Pinpoint the cell where the given text exists, returning its (x, y) midpoint coordinate. 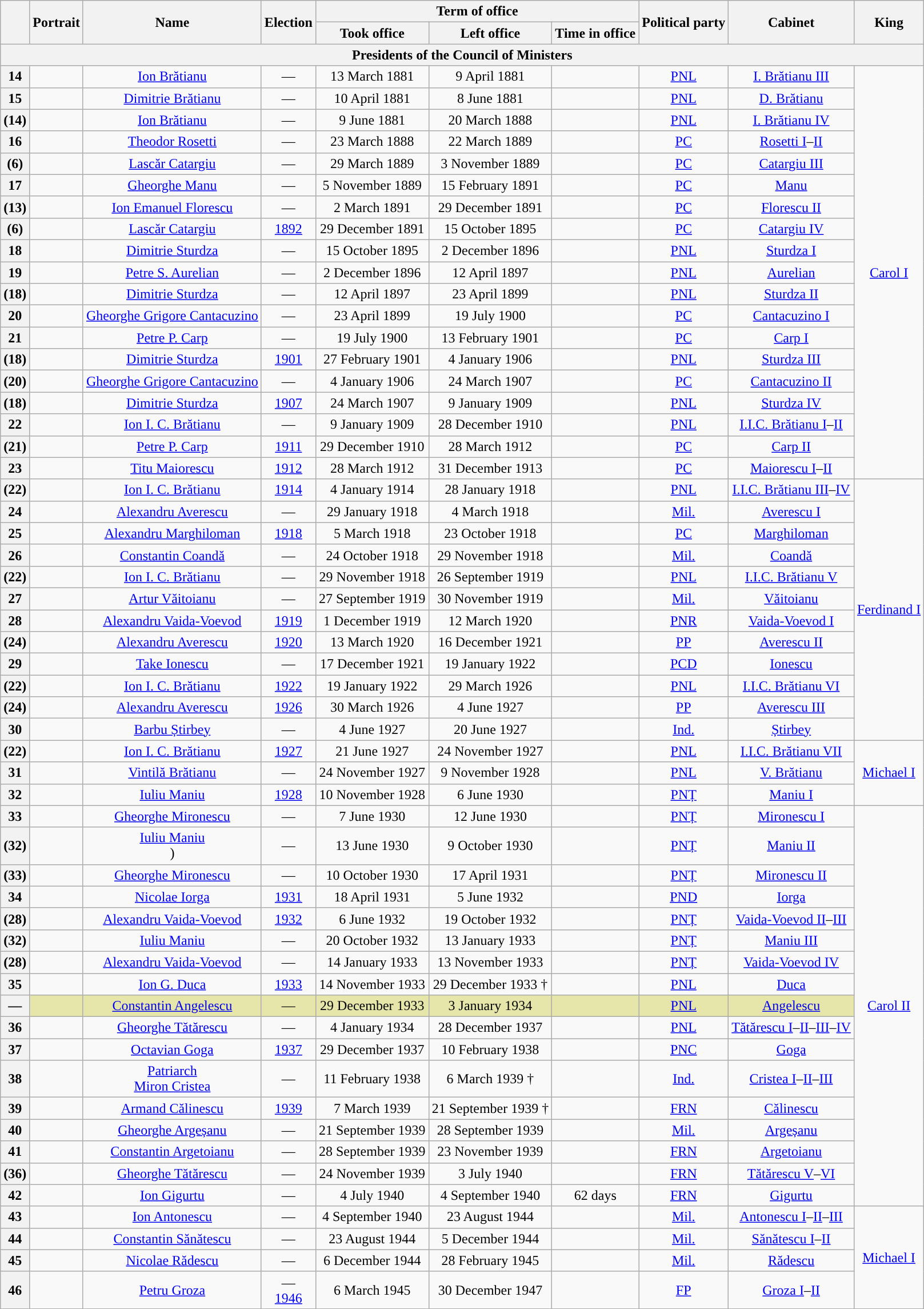
6 June 1932 (372, 919)
Ion Gigurtu (172, 1195)
PNC (683, 1049)
I. Brătianu IV (791, 120)
17 April 1931 (490, 875)
Ion G. Duca (172, 984)
Election (288, 22)
45 (15, 1260)
Rădescu (791, 1260)
(33) (15, 875)
23 March 1888 (372, 142)
Ion Emanuel Florescu (172, 207)
Coandă (791, 555)
Portrait (57, 22)
Catargiu IV (791, 229)
17 December 1921 (372, 664)
26 (15, 555)
Carp II (791, 446)
V. Brătianu (791, 773)
Cabinet (791, 22)
10 April 1881 (372, 98)
I.I.C. Brătianu III–IV (791, 490)
10 October 1930 (372, 875)
Marghiloman (791, 533)
Constantin Sănătescu (172, 1239)
Carp I (791, 338)
Artur Văitoianu (172, 598)
18 (15, 250)
12 March 1920 (490, 620)
Maniu III (791, 940)
Octavian Goga (172, 1049)
1 December 1919 (372, 620)
46 (15, 1290)
Left office (490, 33)
Nicolae Iorga (172, 897)
PND (683, 897)
Vaida-Voevod II–III (791, 919)
7 June 1930 (372, 816)
10 November 1928 (372, 795)
9 November 1928 (490, 773)
Văitoianu (791, 598)
Sturdza II (791, 294)
King (889, 22)
Term of office (477, 11)
32 (15, 795)
1931 (288, 897)
19 October 1932 (490, 919)
25 (15, 533)
Carol I (889, 272)
36 (15, 1028)
38 (15, 1079)
14 November 1933 (372, 984)
Știrbey (791, 729)
4 March 1918 (490, 512)
Carol II (889, 1006)
34 (15, 897)
9 April 1881 (490, 77)
Constantin Coandă (172, 555)
3 July 1940 (490, 1174)
Ion Antonescu (172, 1217)
15 (15, 98)
Presidents of the Council of Ministers (462, 55)
6 December 1944 (372, 1260)
Argeșanu (791, 1130)
24 October 1918 (372, 555)
28 February 1945 (490, 1260)
Averescu I (791, 512)
1939 (288, 1108)
62 days (595, 1195)
(36) (15, 1174)
Groza I–II (791, 1290)
5 June 1932 (490, 897)
29 December 1933 † (490, 984)
Manu (791, 185)
29 (15, 664)
31 December 1913 (490, 468)
Antonescu I–II–III (791, 1217)
Constantin Argetoianu (172, 1152)
Take Ionescu (172, 664)
29 December 1910 (372, 446)
18 April 1931 (372, 897)
1937 (288, 1049)
1907 (288, 403)
Vaida-Voevod I (791, 620)
13 January 1933 (490, 940)
33 (15, 816)
24 November 1939 (372, 1174)
Titu Maiorescu (172, 468)
Alexandru Marghiloman (172, 533)
Dimitrie Brătianu (172, 98)
Tătărescu V–VI (791, 1174)
Călinescu (791, 1108)
20 October 1932 (372, 940)
31 (15, 773)
1922 (288, 686)
PCD (683, 664)
30 December 1947 (490, 1290)
20 March 1888 (490, 120)
Argetoianu (791, 1152)
3 January 1934 (490, 1006)
Vintilă Brătianu (172, 773)
Ferdinand I (889, 609)
(13) (15, 207)
(21) (15, 446)
1892 (288, 229)
Florescu II (791, 207)
1918 (288, 533)
37 (15, 1049)
1919 (288, 620)
4 July 1940 (372, 1195)
6 March 1939 † (490, 1079)
22 (15, 425)
3 November 1889 (490, 163)
28 January 1918 (490, 490)
8 June 1881 (490, 98)
5 December 1944 (490, 1239)
Armand Călinescu (172, 1108)
13 February 1901 (490, 338)
30 November 1919 (490, 598)
14 (15, 77)
17 (15, 185)
1933 (288, 984)
Maniu I (791, 795)
28 (15, 620)
44 (15, 1239)
1928 (288, 795)
9 October 1930 (490, 846)
I.I.C. Brătianu V (791, 577)
21 September 1939 (372, 1130)
Tătărescu I–II–III–IV (791, 1028)
Aurelian (791, 273)
Averescu II (791, 642)
13 June 1930 (372, 846)
1927 (288, 751)
Iuliu Maniu) (172, 846)
30 March 1926 (372, 708)
41 (15, 1152)
40 (15, 1130)
13 March 1881 (372, 77)
29 December 1937 (372, 1049)
23 October 1918 (490, 533)
—1946 (288, 1290)
Averescu III (791, 708)
29 January 1918 (372, 512)
Mironescu I (791, 816)
15 February 1891 (490, 185)
24 (15, 512)
14 January 1933 (372, 962)
Sturdza IV (791, 403)
21 September 1939 † (490, 1108)
13 March 1920 (372, 642)
22 March 1889 (490, 142)
42 (15, 1195)
13 November 1933 (490, 962)
1914 (288, 490)
I.I.C. Brătianu I–II (791, 425)
16 (15, 142)
Catargiu III (791, 163)
12 June 1930 (490, 816)
27 September 1919 (372, 598)
19 (15, 273)
2 March 1891 (372, 207)
Theodor Rosetti (172, 142)
6 March 1945 (372, 1290)
30 (15, 729)
1932 (288, 919)
26 September 1919 (490, 577)
28 December 1910 (490, 425)
PatriarchMiron Cristea (172, 1079)
D. Brătianu (791, 98)
FP (683, 1290)
Cantacuzino II (791, 381)
Petre S. Aurelian (172, 273)
Petru Groza (172, 1290)
1920 (288, 642)
Duca (791, 984)
(20) (15, 381)
Vaida-Voevod IV (791, 962)
1912 (288, 468)
Barbu Știrbey (172, 729)
I.I.C. Brătianu VI (791, 686)
Sturdza III (791, 360)
Gheorghe Manu (172, 185)
29 March 1889 (372, 163)
Sănătescu I–II (791, 1239)
4 January 1934 (372, 1028)
10 February 1938 (490, 1049)
7 March 1939 (372, 1108)
1901 (288, 360)
11 February 1938 (372, 1079)
4 January 1914 (372, 490)
29 December 1933 (372, 1006)
28 December 1937 (490, 1028)
39 (15, 1108)
23 November 1939 (490, 1152)
27 (15, 598)
Sturdza I (791, 250)
Mironescu II (791, 875)
35 (15, 984)
Constantin Angelescu (172, 1006)
20 June 1927 (490, 729)
Iorga (791, 897)
Took office (372, 33)
Cristea I–II–III (791, 1079)
I. Brătianu III (791, 77)
43 (15, 1217)
(14) (15, 120)
Time in office (595, 33)
Nicolae Rădescu (172, 1260)
Political party (683, 22)
6 June 1930 (490, 795)
1911 (288, 446)
Angelescu (791, 1006)
Maiorescu I–II (791, 468)
5 March 1918 (372, 533)
21 (15, 338)
Cantacuzino I (791, 316)
21 June 1927 (372, 751)
PNR (683, 620)
Gheorghe Argeșanu (172, 1130)
20 (15, 316)
Rosetti I–II (791, 142)
I.I.C. Brătianu VII (791, 751)
16 December 1921 (490, 642)
5 November 1889 (372, 185)
29 March 1926 (490, 686)
27 February 1901 (372, 360)
23 (15, 468)
Maniu II (791, 846)
1926 (288, 708)
Gigurtu (791, 1195)
Goga (791, 1049)
9 June 1881 (372, 120)
Name (172, 22)
Ionescu (791, 664)
